Detect which cell encompasses the target text, then output its [x, y] center coordinate. 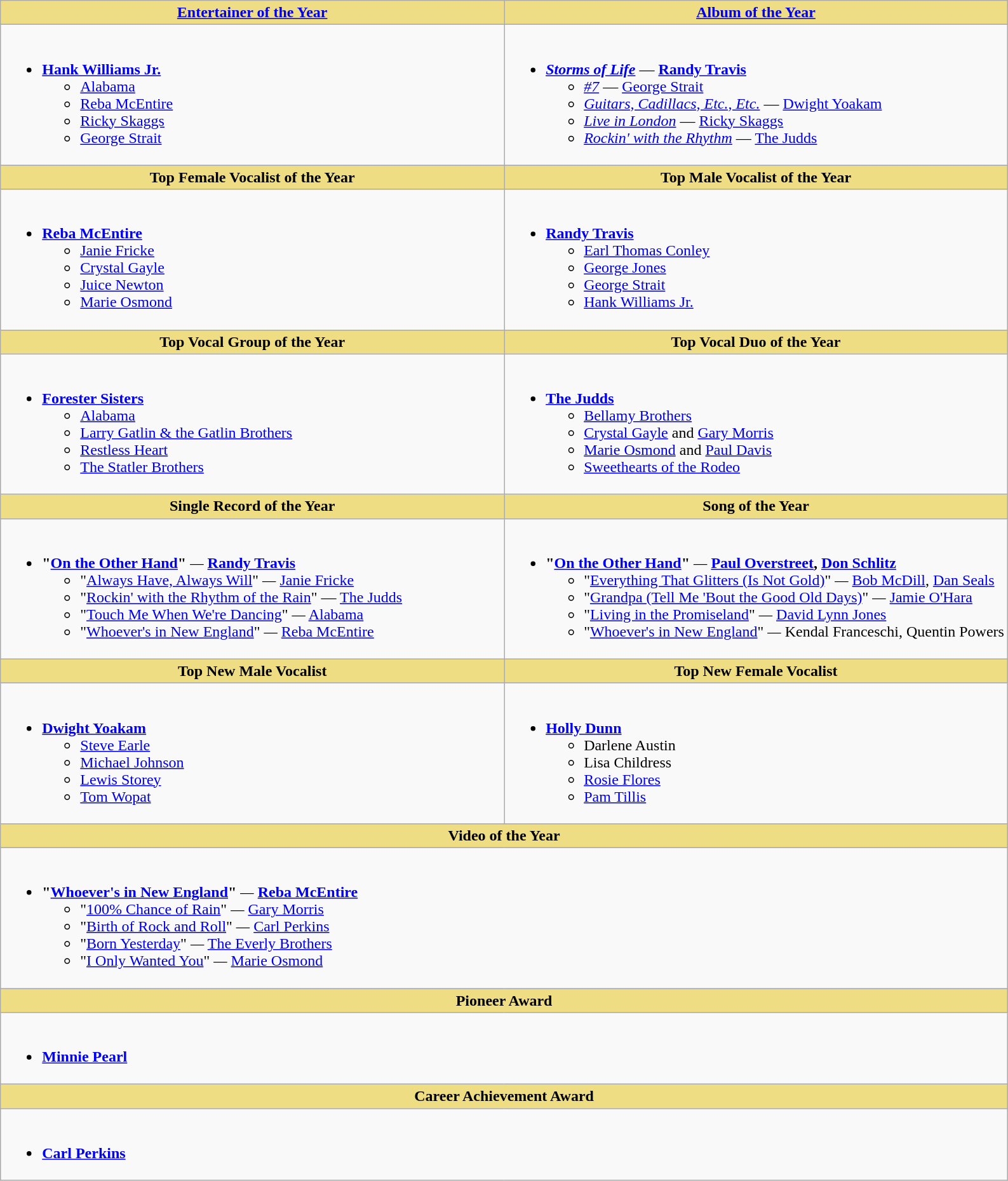
The JuddsBellamy BrothersCrystal Gayle and Gary MorrisMarie Osmond and Paul DavisSweethearts of the Rodeo [756, 424]
Dwight YoakamSteve EarleMichael JohnsonLewis StoreyTom Wopat [253, 753]
Album of the Year [756, 13]
Randy TravisEarl Thomas ConleyGeorge JonesGeorge StraitHank Williams Jr. [756, 259]
Top New Female Vocalist [756, 671]
Top Male Vocalist of the Year [756, 177]
Top Vocal Duo of the Year [756, 342]
Holly DunnDarlene AustinLisa ChildressRosie FloresPam Tillis [756, 753]
Top Female Vocalist of the Year [253, 177]
Entertainer of the Year [253, 13]
Carl Perkins [504, 1145]
Top Vocal Group of the Year [253, 342]
Hank Williams Jr.AlabamaReba McEntireRicky SkaggsGeorge Strait [253, 95]
Song of the Year [756, 506]
Top New Male Vocalist [253, 671]
Reba McEntireJanie FrickeCrystal GayleJuice NewtonMarie Osmond [253, 259]
Career Achievement Award [504, 1097]
Pioneer Award [504, 1001]
Single Record of the Year [253, 506]
Minnie Pearl [504, 1048]
Video of the Year [504, 835]
Forester SistersAlabamaLarry Gatlin & the Gatlin BrothersRestless HeartThe Statler Brothers [253, 424]
